Pinpoint the cell where the given text exists, returning its (x, y) midpoint coordinate. 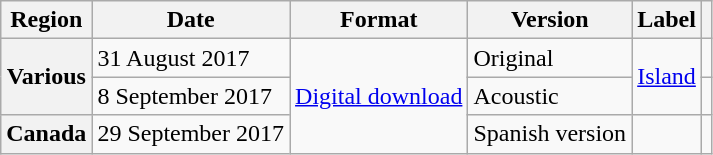
Original (550, 58)
Canada (46, 134)
Various (46, 77)
31 August 2017 (191, 58)
Digital download (379, 96)
8 September 2017 (191, 96)
29 September 2017 (191, 134)
Version (550, 20)
Island (667, 77)
Format (379, 20)
Spanish version (550, 134)
Acoustic (550, 96)
Label (667, 20)
Region (46, 20)
Date (191, 20)
